Return [X, Y] of the center of cell containing provided text 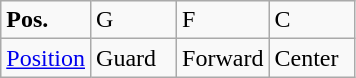
Forward [223, 58]
Guard [134, 58]
Position [46, 58]
Center [312, 58]
Pos. [46, 20]
F [223, 20]
G [134, 20]
C [312, 20]
